Capture the cell that displays the provided text and extract its [x, y] central coordinate. 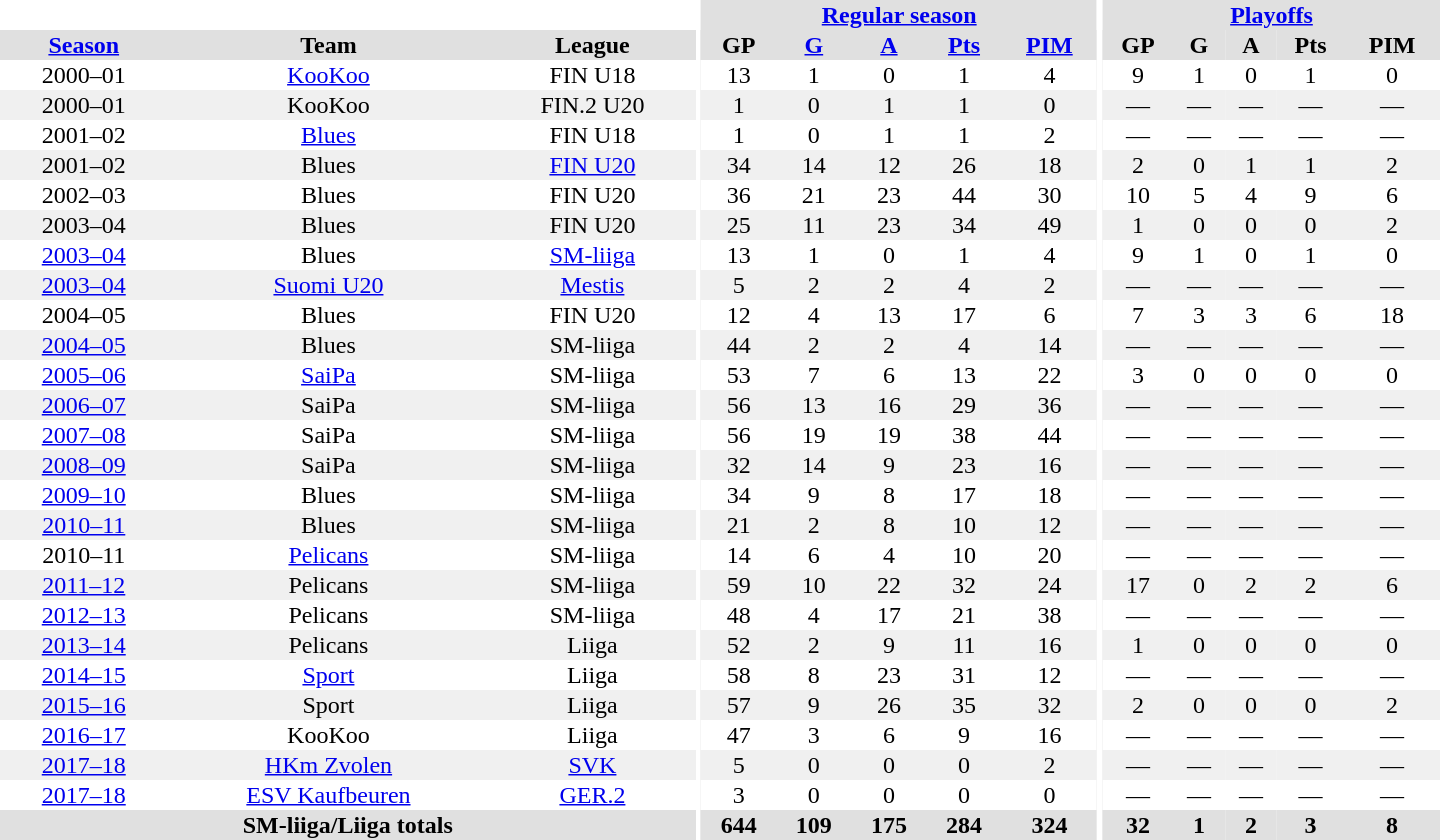
31 [964, 675]
2005–06 [84, 375]
2015–16 [84, 705]
2008–09 [84, 465]
SM-liiga/Liiga totals [348, 825]
47 [738, 735]
SVK [592, 765]
Playoffs [1272, 15]
25 [738, 225]
29 [964, 405]
2012–13 [84, 615]
59 [738, 585]
FIN.2 U20 [592, 105]
2013–14 [84, 645]
644 [738, 825]
2014–15 [84, 675]
175 [888, 825]
49 [1050, 225]
2002–03 [84, 195]
Season [84, 45]
2007–08 [84, 435]
ESV Kaufbeuren [329, 795]
Mestis [592, 285]
2006–07 [84, 405]
24 [1050, 585]
2009–10 [84, 495]
2011–12 [84, 585]
Regular season [899, 15]
2016–17 [84, 735]
53 [738, 375]
HKm Zvolen [329, 765]
Suomi U20 [329, 285]
48 [738, 615]
284 [964, 825]
GER.2 [592, 795]
52 [738, 645]
35 [964, 705]
League [592, 45]
57 [738, 705]
324 [1050, 825]
20 [1050, 555]
30 [1050, 195]
58 [738, 675]
Team [329, 45]
109 [814, 825]
